Identify which cell holds the provided text, then report its (X, Y) central coordinate. 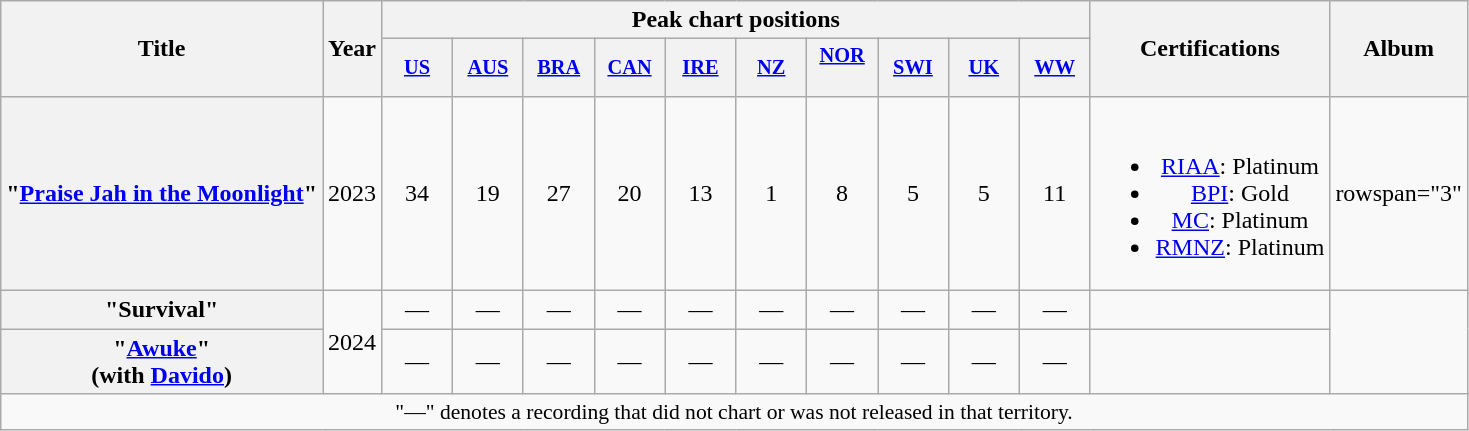
2024 (352, 342)
UK (984, 68)
13 (700, 193)
Certifications (1210, 49)
Title (162, 49)
rowspan="3" (1399, 193)
8 (842, 193)
19 (488, 193)
RIAA: PlatinumBPI: GoldMC: PlatinumRMNZ: Platinum (1210, 193)
NZ (772, 68)
27 (558, 193)
Album (1399, 49)
34 (418, 193)
AUS (488, 68)
"Awuke"(with Davido) (162, 362)
NOR (842, 68)
Peak chart positions (736, 20)
2023 (352, 193)
"Survival" (162, 310)
Year (352, 49)
BRA (558, 68)
US (418, 68)
"—" denotes a recording that did not chart or was not released in that territory. (734, 412)
11 (1054, 193)
CAN (630, 68)
IRE (700, 68)
1 (772, 193)
"Praise Jah in the Moonlight" (162, 193)
WW (1054, 68)
SWI (914, 68)
20 (630, 193)
